Search for the cell housing the specified text and yield its (x, y) center coordinate. 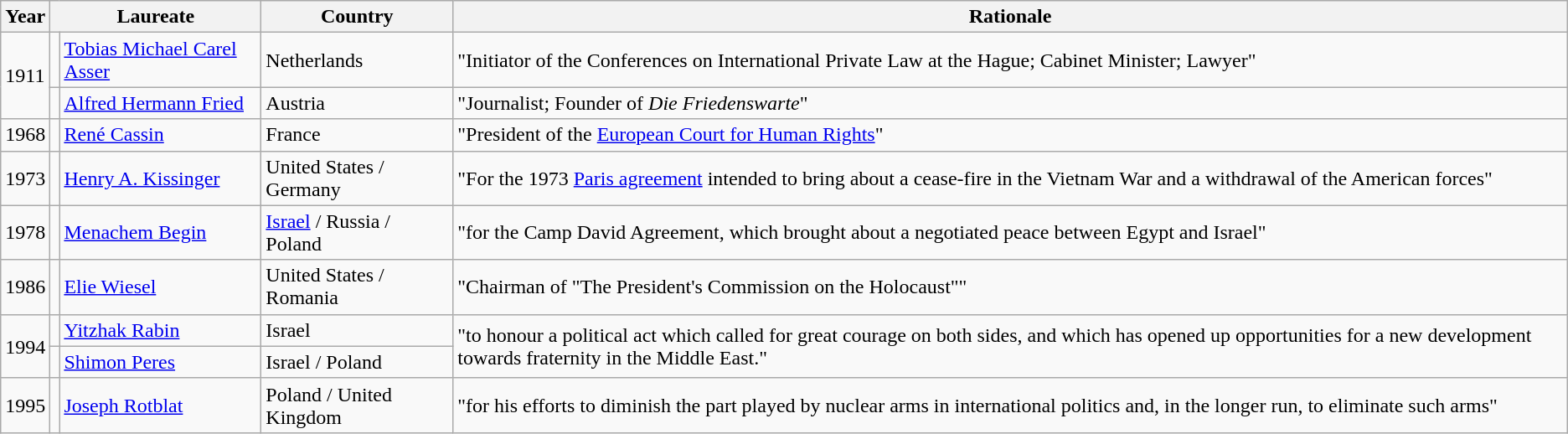
Israel / Poland (357, 362)
France (357, 135)
Country (357, 17)
"Chairman of "The President's Commission on the Holocaust"" (1010, 287)
Shimon Peres (161, 362)
Israel (357, 330)
1995 (25, 406)
Netherlands (357, 60)
1994 (25, 346)
1973 (25, 178)
"for his efforts to diminish the part played by nuclear arms in international politics and, in the longer run, to eliminate such arms" (1010, 406)
United States / Romania (357, 287)
"Initiator of the Conferences on International Private Law at the Hague; Cabinet Minister; Lawyer" (1010, 60)
Year (25, 17)
Austria (357, 103)
Rationale (1010, 17)
1911 (25, 75)
1986 (25, 287)
Tobias Michael Carel Asser (161, 60)
Alfred Hermann Fried (161, 103)
Laureate (156, 17)
"Journalist; Founder of Die Friedenswarte" (1010, 103)
"President of the European Court for Human Rights" (1010, 135)
Poland / United Kingdom (357, 406)
René Cassin (161, 135)
1978 (25, 233)
Elie Wiesel (161, 287)
United States / Germany (357, 178)
1968 (25, 135)
"for the Camp David Agreement, which brought about a negotiated peace between Egypt and Israel" (1010, 233)
Joseph Rotblat (161, 406)
Yitzhak Rabin (161, 330)
Menachem Begin (161, 233)
Israel / Russia / Poland (357, 233)
"For the 1973 Paris agreement intended to bring about a cease-fire in the Vietnam War and a withdrawal of the American forces" (1010, 178)
Henry A. Kissinger (161, 178)
